Provide the [X, Y] coordinate of the cell's center where the given text is located.  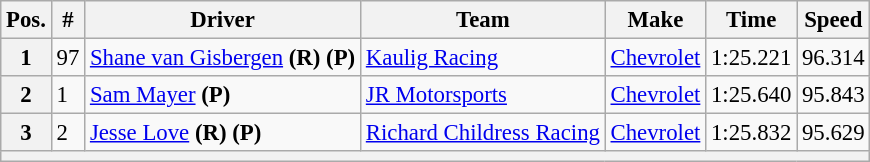
Shane van Gisbergen (R) (P) [223, 58]
Team [484, 20]
95.843 [834, 95]
Kaulig Racing [484, 58]
97 [68, 58]
Pos. [26, 20]
3 [26, 133]
1:25.640 [752, 95]
Richard Childress Racing [484, 133]
96.314 [834, 58]
1:25.221 [752, 58]
1:25.832 [752, 133]
Driver [223, 20]
# [68, 20]
95.629 [834, 133]
Time [752, 20]
Sam Mayer (P) [223, 95]
Jesse Love (R) (P) [223, 133]
Make [655, 20]
Speed [834, 20]
JR Motorsports [484, 95]
